Locate the cell with the specified text and output its [X, Y] center coordinate. 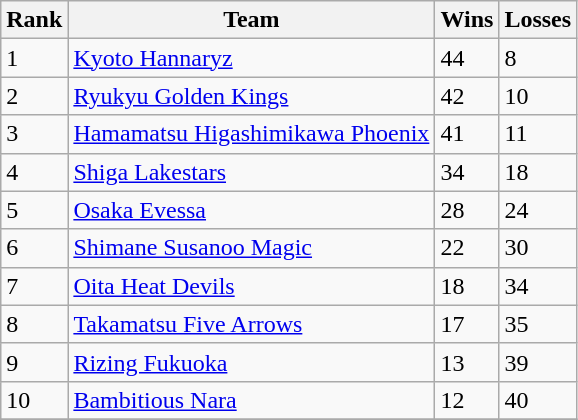
39 [538, 362]
3 [34, 134]
11 [538, 134]
41 [467, 134]
Bambitious Nara [252, 400]
2 [34, 96]
42 [467, 96]
9 [34, 362]
Wins [467, 20]
Hamamatsu Higashimikawa Phoenix [252, 134]
5 [34, 210]
Ryukyu Golden Kings [252, 96]
13 [467, 362]
6 [34, 248]
Rizing Fukuoka [252, 362]
Team [252, 20]
1 [34, 58]
Shiga Lakestars [252, 172]
35 [538, 324]
Losses [538, 20]
Rank [34, 20]
44 [467, 58]
30 [538, 248]
Shimane Susanoo Magic [252, 248]
7 [34, 286]
17 [467, 324]
12 [467, 400]
Oita Heat Devils [252, 286]
40 [538, 400]
28 [467, 210]
Takamatsu Five Arrows [252, 324]
Kyoto Hannaryz [252, 58]
24 [538, 210]
4 [34, 172]
22 [467, 248]
Osaka Evessa [252, 210]
